Capture the cell that displays the provided text and extract its [x, y] central coordinate. 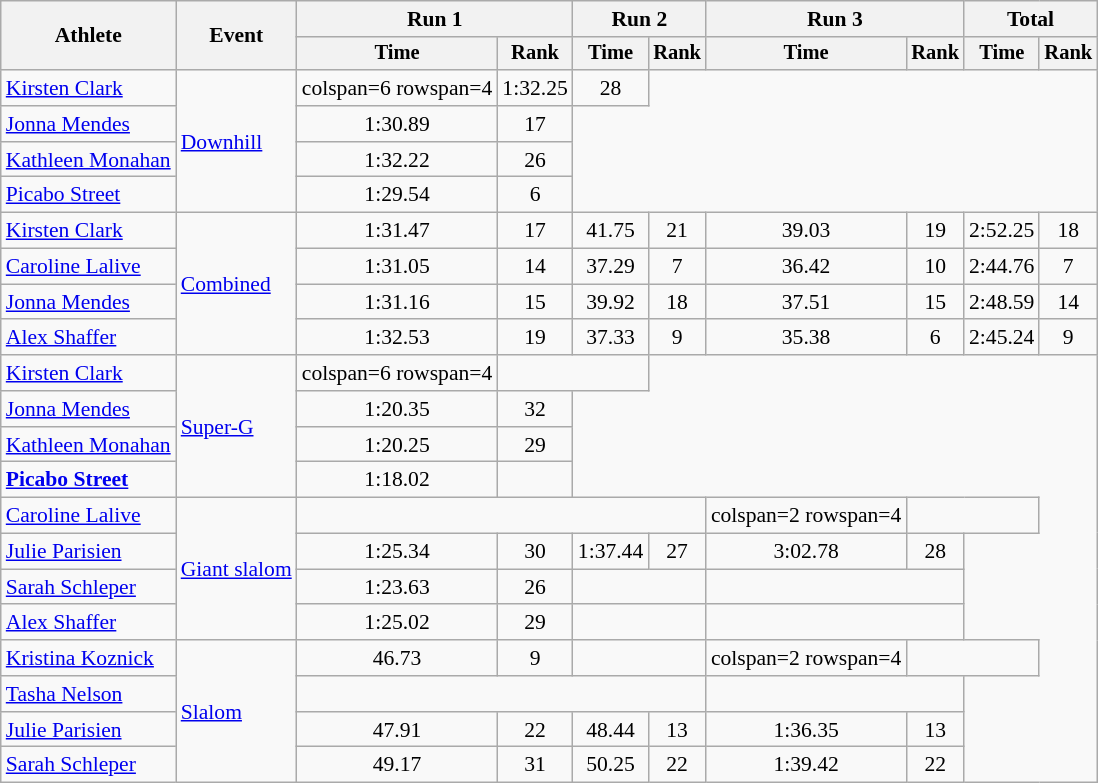
31 [534, 765]
Combined [236, 284]
Event [236, 36]
50.25 [610, 765]
27 [677, 552]
1:29.54 [398, 195]
2:48.59 [1002, 302]
35.38 [806, 338]
1:37.44 [610, 552]
Slalom [236, 711]
1:32.53 [398, 338]
1:32.22 [398, 160]
1:18.02 [398, 480]
49.17 [398, 765]
2:45.24 [1002, 338]
48.44 [610, 730]
39.03 [806, 231]
1:39.42 [806, 765]
21 [677, 231]
1:25.34 [398, 552]
36.42 [806, 267]
Total [1030, 19]
1:36.35 [806, 730]
Run 1 [435, 19]
Run 3 [835, 19]
3:02.78 [806, 552]
Giant slalom [236, 569]
1:20.35 [398, 409]
Run 2 [640, 19]
41.75 [610, 231]
2:52.25 [1002, 231]
47.91 [398, 730]
Tasha Nelson [88, 694]
37.33 [610, 338]
1:25.02 [398, 623]
Kristina Koznick [88, 658]
39.92 [610, 302]
37.51 [806, 302]
2:44.76 [1002, 267]
1:31.16 [398, 302]
32 [534, 409]
1:20.25 [398, 445]
30 [534, 552]
1:30.89 [398, 124]
37.29 [610, 267]
1:32.25 [534, 88]
1:31.05 [398, 267]
46.73 [398, 658]
1:23.63 [398, 587]
10 [935, 267]
Downhill [236, 141]
Super-G [236, 426]
1:31.47 [398, 231]
Athlete [88, 36]
